Provide the (x, y) coordinate of the cell's center where the given text is located.  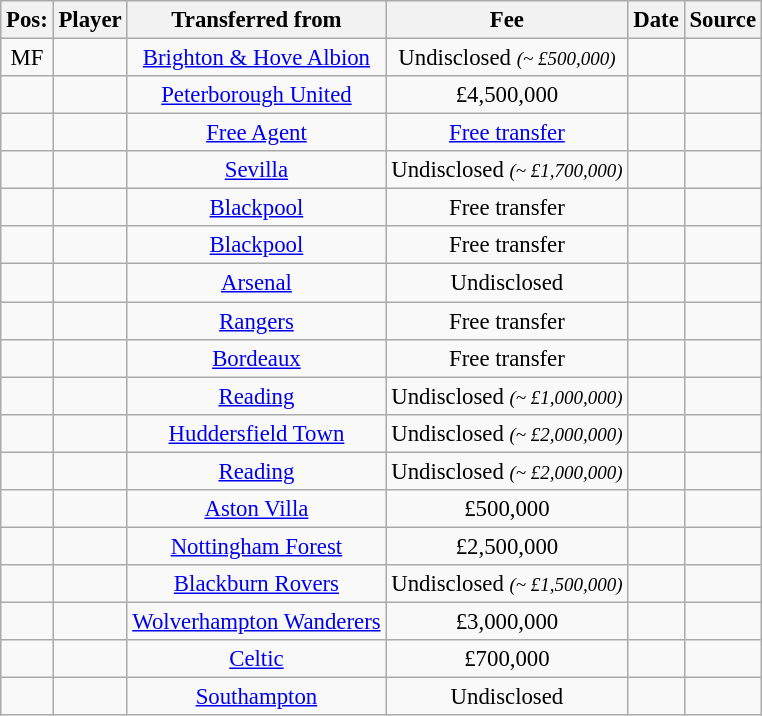
MF (27, 58)
Source (722, 20)
Wolverhampton Wanderers (256, 621)
£700,000 (507, 659)
Free Agent (256, 133)
Rangers (256, 321)
Fee (507, 20)
£3,000,000 (507, 621)
Arsenal (256, 283)
Undisclosed (~ £1,500,000) (507, 584)
Blackburn Rovers (256, 584)
Huddersfield Town (256, 433)
Brighton & Hove Albion (256, 58)
Sevilla (256, 170)
Transferred from (256, 20)
Bordeaux (256, 358)
Peterborough United (256, 95)
Celtic (256, 659)
Nottingham Forest (256, 546)
Southampton (256, 697)
£500,000 (507, 509)
Pos: (27, 20)
Undisclosed (~ £1,700,000) (507, 170)
£2,500,000 (507, 546)
£4,500,000 (507, 95)
Player (90, 20)
Undisclosed (~ £1,000,000) (507, 396)
Aston Villa (256, 509)
Undisclosed (~ £500,000) (507, 58)
Date (656, 20)
